Extract the (X, Y) coordinate from the center of the cell holding the provided text.  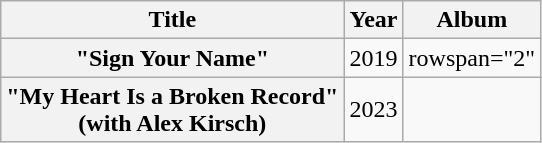
"My Heart Is a Broken Record"(with Alex Kirsch) (172, 110)
2019 (374, 58)
Album (472, 20)
rowspan="2" (472, 58)
Year (374, 20)
"Sign Your Name" (172, 58)
2023 (374, 110)
Title (172, 20)
